Return [X, Y] of the center of cell containing provided text 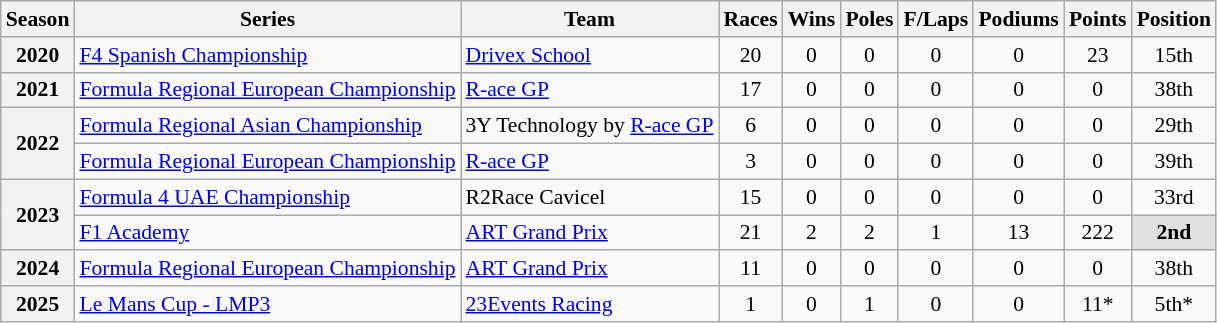
2022 [38, 144]
Series [267, 19]
F1 Academy [267, 233]
5th* [1174, 304]
Team [589, 19]
33rd [1174, 197]
15th [1174, 55]
2024 [38, 269]
Wins [812, 19]
21 [751, 233]
11 [751, 269]
11* [1098, 304]
222 [1098, 233]
Position [1174, 19]
2nd [1174, 233]
23Events Racing [589, 304]
20 [751, 55]
Poles [869, 19]
6 [751, 126]
2020 [38, 55]
Races [751, 19]
15 [751, 197]
39th [1174, 162]
13 [1018, 233]
2023 [38, 214]
F4 Spanish Championship [267, 55]
23 [1098, 55]
Formula 4 UAE Championship [267, 197]
2021 [38, 90]
Season [38, 19]
29th [1174, 126]
Points [1098, 19]
Podiums [1018, 19]
F/Laps [936, 19]
R2Race Cavicel [589, 197]
17 [751, 90]
3Y Technology by R-ace GP [589, 126]
Le Mans Cup - LMP3 [267, 304]
Formula Regional Asian Championship [267, 126]
Drivex School [589, 55]
2025 [38, 304]
3 [751, 162]
